Search for the cell housing the specified text and yield its (x, y) center coordinate. 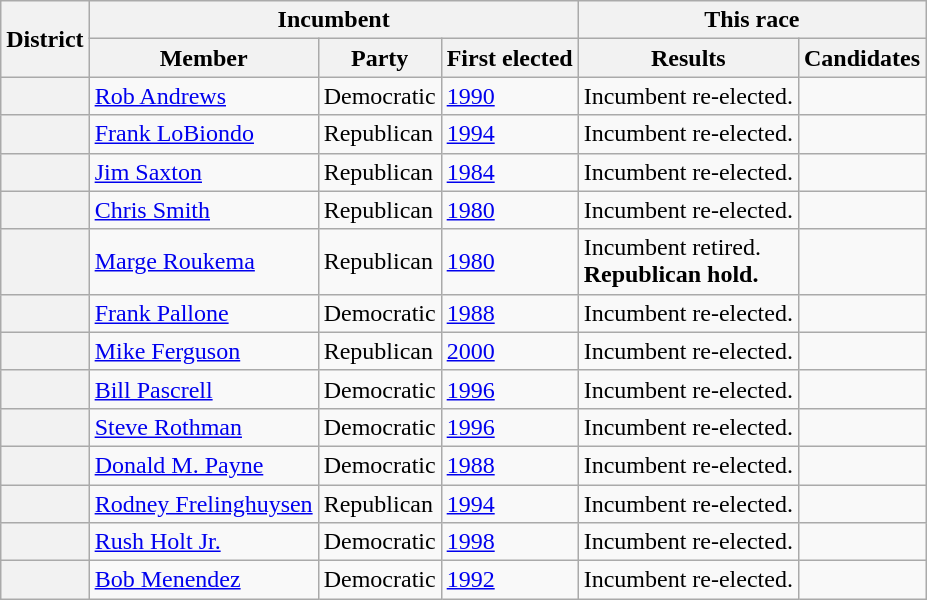
Donald M. Payne (204, 465)
Member (204, 58)
1998 (510, 542)
Party (380, 58)
Rush Holt Jr. (204, 542)
This race (752, 20)
Incumbent (334, 20)
1992 (510, 580)
Candidates (862, 58)
Marge Roukema (204, 262)
Jim Saxton (204, 172)
Bob Menendez (204, 580)
Bill Pascrell (204, 389)
Results (688, 58)
Mike Ferguson (204, 351)
1984 (510, 172)
Rodney Frelinghuysen (204, 503)
Rob Andrews (204, 96)
Incumbent retired.Republican hold. (688, 262)
1990 (510, 96)
Frank LoBiondo (204, 134)
Steve Rothman (204, 427)
Chris Smith (204, 210)
Frank Pallone (204, 313)
First elected (510, 58)
2000 (510, 351)
District (45, 39)
